For the text-containing cell, return its midpoint in [x, y] coordinate format. 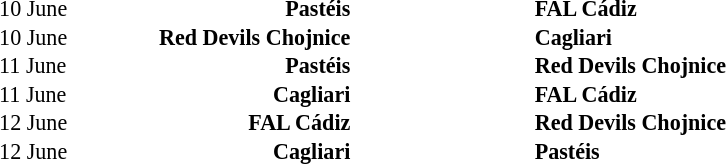
Pastéis [231, 66]
Cagliari [231, 94]
FAL Cádiz [231, 123]
Red Devils Chojnice [231, 38]
